Determine the (X, Y) coordinate at the center of the cell enclosing the given text.  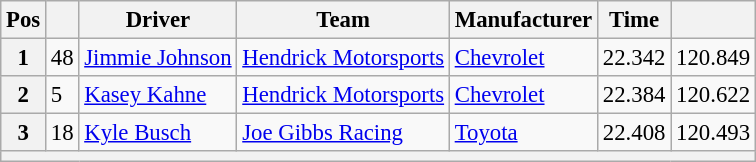
2 (24, 95)
22.408 (634, 133)
22.342 (634, 58)
3 (24, 133)
Time (634, 20)
120.493 (714, 133)
Manufacturer (523, 20)
Team (343, 20)
120.622 (714, 95)
Joe Gibbs Racing (343, 133)
Kasey Kahne (158, 95)
Jimmie Johnson (158, 58)
120.849 (714, 58)
Driver (158, 20)
Toyota (523, 133)
Pos (24, 20)
18 (62, 133)
1 (24, 58)
5 (62, 95)
22.384 (634, 95)
48 (62, 58)
Kyle Busch (158, 133)
